Output the [x, y] coordinate of the center of the cell containing the given text.  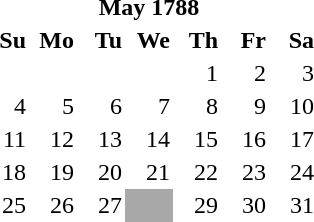
27 [101, 206]
Th [197, 40]
Tu [101, 40]
Mo [53, 40]
12 [53, 140]
15 [197, 140]
2 [245, 74]
7 [149, 106]
13 [101, 140]
20 [101, 172]
30 [245, 206]
26 [53, 206]
16 [245, 140]
5 [53, 106]
23 [245, 172]
29 [197, 206]
Fr [245, 40]
21 [149, 172]
22 [197, 172]
14 [149, 140]
8 [197, 106]
9 [245, 106]
1 [197, 74]
19 [53, 172]
6 [101, 106]
We [149, 40]
